Capture the cell that displays the provided text and extract its (x, y) central coordinate. 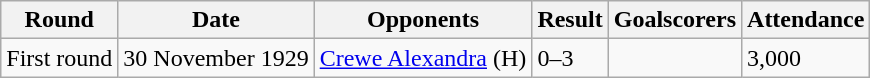
Date (216, 20)
Crewe Alexandra (H) (423, 58)
First round (60, 58)
Attendance (806, 20)
30 November 1929 (216, 58)
Round (60, 20)
Result (570, 20)
Opponents (423, 20)
0–3 (570, 58)
3,000 (806, 58)
Goalscorers (674, 20)
